Scan for the cell matching the given text and deliver its [X, Y] coordinate at center. 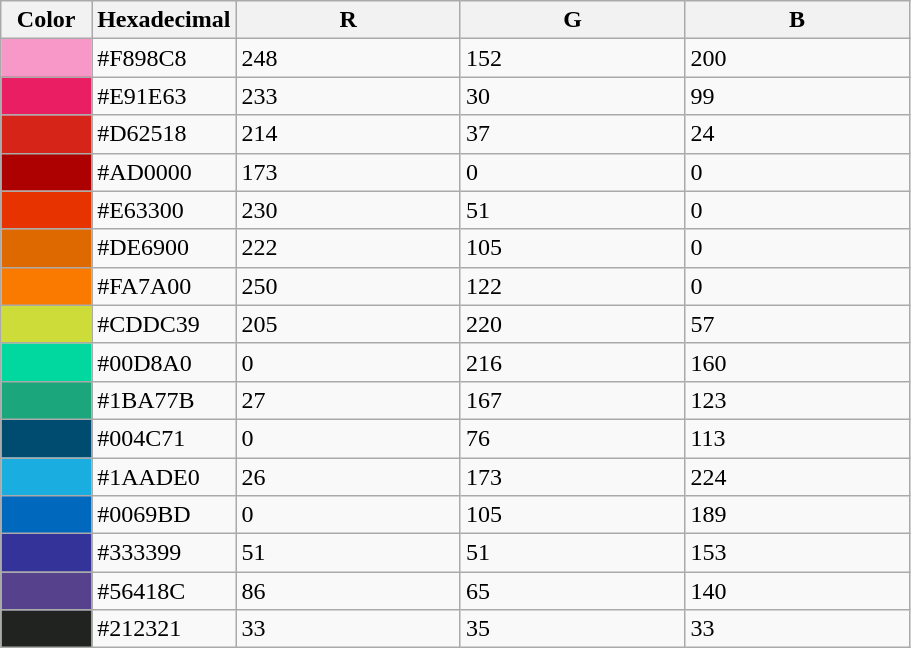
#1AADE0 [164, 477]
113 [797, 438]
Hexadecimal [164, 20]
#212321 [164, 629]
37 [572, 134]
Color [46, 20]
#56418C [164, 591]
G [572, 20]
167 [572, 400]
230 [348, 210]
216 [572, 362]
27 [348, 400]
#D62518 [164, 134]
123 [797, 400]
#333399 [164, 553]
#E63300 [164, 210]
#FA7A00 [164, 286]
200 [797, 58]
#1BA77B [164, 400]
#004C71 [164, 438]
99 [797, 96]
#00D8A0 [164, 362]
214 [348, 134]
#AD0000 [164, 172]
233 [348, 96]
#F898C8 [164, 58]
86 [348, 591]
76 [572, 438]
222 [348, 248]
24 [797, 134]
65 [572, 591]
205 [348, 324]
140 [797, 591]
152 [572, 58]
#0069BD [164, 515]
26 [348, 477]
160 [797, 362]
220 [572, 324]
#DE6900 [164, 248]
122 [572, 286]
#CDDC39 [164, 324]
250 [348, 286]
R [348, 20]
153 [797, 553]
224 [797, 477]
189 [797, 515]
248 [348, 58]
30 [572, 96]
57 [797, 324]
B [797, 20]
#E91E63 [164, 96]
35 [572, 629]
